Extract the [X, Y] coordinate from the center of the cell holding the provided text.  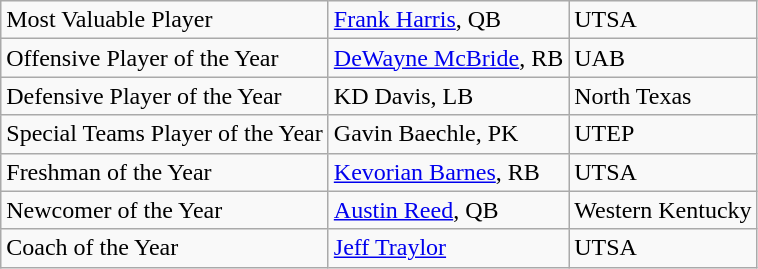
KD Davis, LB [448, 96]
North Texas [663, 96]
Offensive Player of the Year [165, 58]
Jeff Traylor [448, 248]
Special Teams Player of the Year [165, 134]
Kevorian Barnes, RB [448, 172]
Gavin Baechle, PK [448, 134]
UAB [663, 58]
Coach of the Year [165, 248]
UTEP [663, 134]
Most Valuable Player [165, 20]
DeWayne McBride, RB [448, 58]
Austin Reed, QB [448, 210]
Frank Harris, QB [448, 20]
Freshman of the Year [165, 172]
Newcomer of the Year [165, 210]
Defensive Player of the Year [165, 96]
Western Kentucky [663, 210]
